Identify which cell holds the provided text, then report its (X, Y) central coordinate. 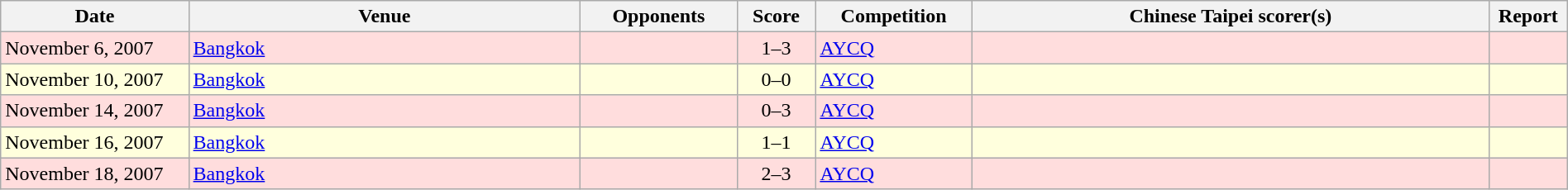
Competition (893, 17)
1–3 (776, 48)
Opponents (658, 17)
November 6, 2007 (94, 48)
Date (94, 17)
November 16, 2007 (94, 142)
November 18, 2007 (94, 173)
Score (776, 17)
0–3 (776, 111)
November 14, 2007 (94, 111)
1–1 (776, 142)
0–0 (776, 79)
Venue (385, 17)
2–3 (776, 173)
Chinese Taipei scorer(s) (1231, 17)
Report (1528, 17)
November 10, 2007 (94, 79)
